Capture the cell that displays the provided text and extract its (X, Y) central coordinate. 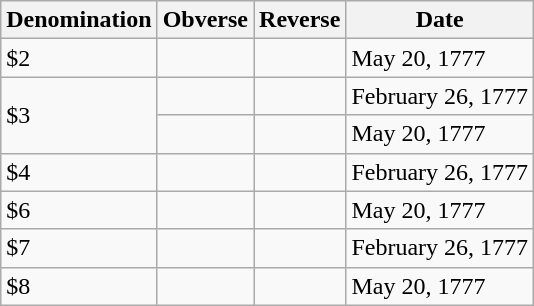
Reverse (300, 20)
$8 (79, 286)
$2 (79, 58)
$6 (79, 210)
Date (440, 20)
Denomination (79, 20)
Obverse (205, 20)
$4 (79, 172)
$3 (79, 115)
$7 (79, 248)
